Pinpoint the cell where the given text exists, returning its [X, Y] midpoint coordinate. 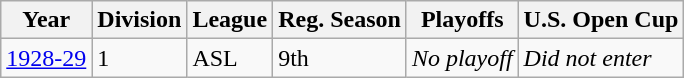
Playoffs [462, 20]
League [230, 20]
Did not enter [601, 58]
No playoff [462, 58]
ASL [230, 58]
Reg. Season [340, 20]
1928-29 [46, 58]
9th [340, 58]
Division [140, 20]
1 [140, 58]
Year [46, 20]
U.S. Open Cup [601, 20]
